Return (X, Y) of the center of cell containing provided text 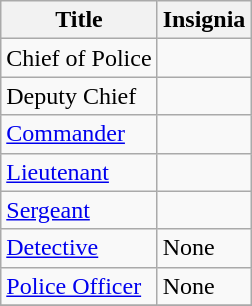
Insignia (204, 20)
Lieutenant (79, 172)
Police Officer (79, 286)
Chief of Police (79, 58)
Commander (79, 134)
Deputy Chief (79, 96)
Detective (79, 248)
Sergeant (79, 210)
Title (79, 20)
